Capture the cell that displays the provided text and extract its [x, y] central coordinate. 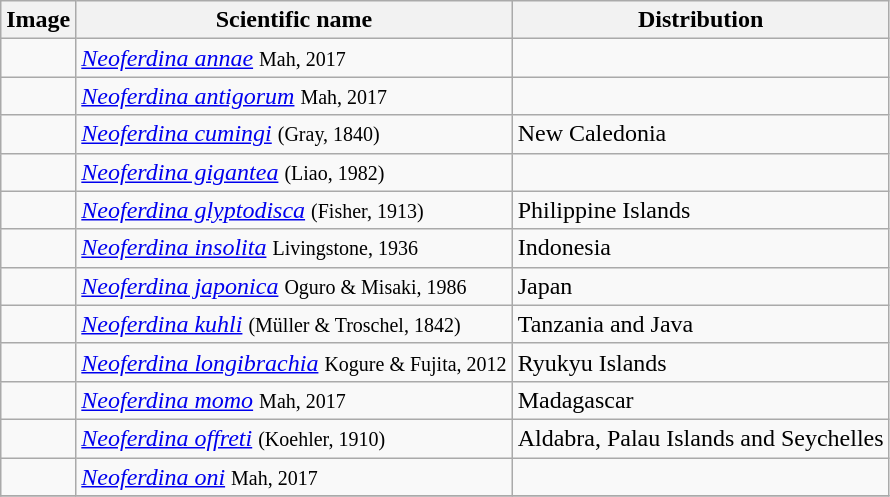
Neoferdina oni Mah, 2017 [294, 477]
Ryukyu Islands [700, 362]
Japan [700, 286]
Neoferdina momo Mah, 2017 [294, 400]
Aldabra, Palau Islands and Seychelles [700, 438]
Neoferdina antigorum Mah, 2017 [294, 96]
Distribution [700, 20]
Philippine Islands [700, 210]
Neoferdina longibrachia Kogure & Fujita, 2012 [294, 362]
Neoferdina japonica Oguro & Misaki, 1986 [294, 286]
Neoferdina cumingi (Gray, 1840) [294, 134]
Neoferdina insolita Livingstone, 1936 [294, 248]
New Caledonia [700, 134]
Neoferdina gigantea (Liao, 1982) [294, 172]
Madagascar [700, 400]
Indonesia [700, 248]
Scientific name [294, 20]
Tanzania and Java [700, 324]
Neoferdina annae Mah, 2017 [294, 58]
Neoferdina offreti (Koehler, 1910) [294, 438]
Image [38, 20]
Neoferdina glyptodisca (Fisher, 1913) [294, 210]
Neoferdina kuhli (Müller & Troschel, 1842) [294, 324]
